Determine the (X, Y) coordinate at the center of the cell enclosing the given text.  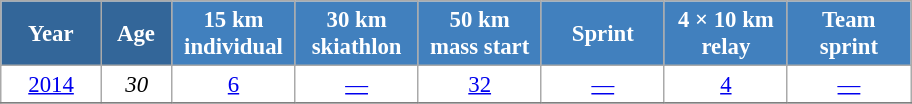
32 (480, 85)
30 (136, 85)
6 (234, 85)
Team sprint (848, 34)
50 km mass start (480, 34)
4 × 10 km relay (726, 34)
Age (136, 34)
Year (52, 34)
Sprint (602, 34)
4 (726, 85)
15 km individual (234, 34)
30 km skiathlon (356, 34)
2014 (52, 85)
